Scan for the cell matching the given text and deliver its (X, Y) coordinate at center. 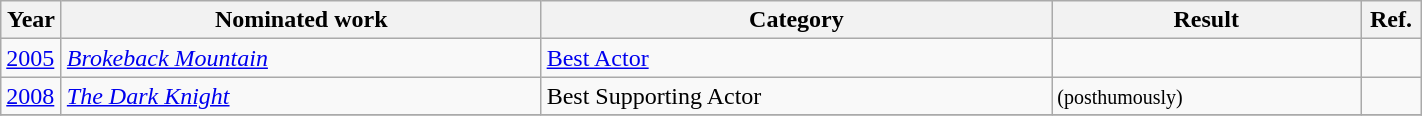
2005 (32, 58)
(posthumously) (1206, 96)
2008 (32, 96)
Best Actor (796, 58)
The Dark Knight (301, 96)
Best Supporting Actor (796, 96)
Year (32, 20)
Ref. (1392, 20)
Brokeback Mountain (301, 58)
Nominated work (301, 20)
Result (1206, 20)
Category (796, 20)
